For the text-containing cell, return its midpoint in (x, y) coordinate format. 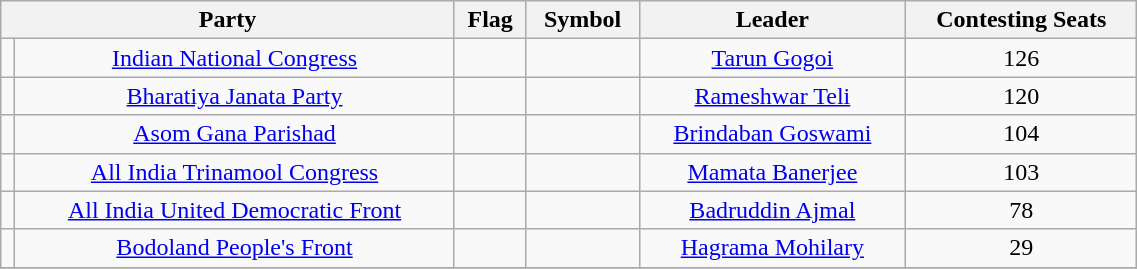
Badruddin Ajmal (772, 210)
Hagrama Mohilary (772, 248)
Flag (490, 20)
Bodoland People's Front (234, 248)
Symbol (582, 20)
126 (1022, 58)
Contesting Seats (1022, 20)
104 (1022, 134)
Tarun Gogoi (772, 58)
Leader (772, 20)
78 (1022, 210)
120 (1022, 96)
Brindaban Goswami (772, 134)
103 (1022, 172)
All India United Democratic Front (234, 210)
Rameshwar Teli (772, 96)
Asom Gana Parishad (234, 134)
Party (228, 20)
Mamata Banerjee (772, 172)
All India Trinamool Congress (234, 172)
Indian National Congress (234, 58)
29 (1022, 248)
Bharatiya Janata Party (234, 96)
